Pinpoint the cell where the given text exists, returning its (x, y) midpoint coordinate. 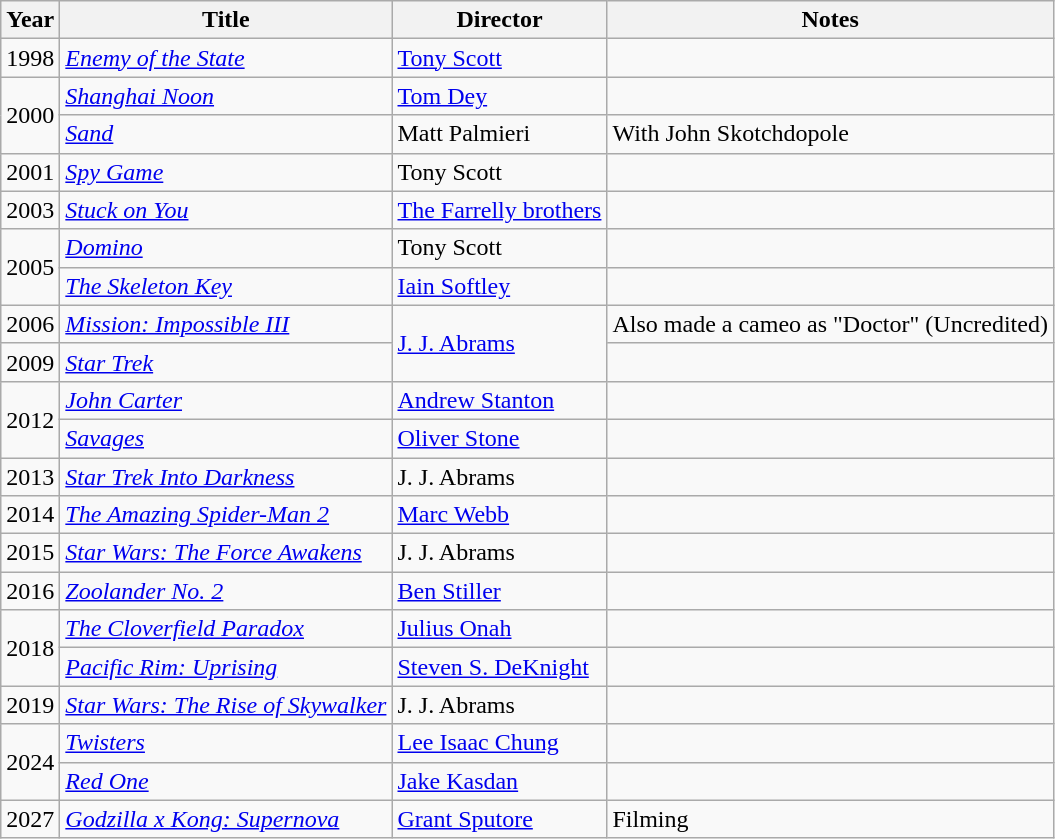
Grant Sputore (500, 819)
2005 (30, 267)
John Carter (226, 400)
Godzilla x Kong: Supernova (226, 819)
Enemy of the State (226, 58)
1998 (30, 58)
Sand (226, 134)
The Farrelly brothers (500, 210)
Also made a cameo as "Doctor" (Uncredited) (830, 324)
Title (226, 20)
Star Trek (226, 362)
Year (30, 20)
2006 (30, 324)
Lee Isaac Chung (500, 743)
With John Skotchdopole (830, 134)
2027 (30, 819)
Spy Game (226, 172)
Star Wars: The Force Awakens (226, 553)
Domino (226, 248)
2016 (30, 591)
Marc Webb (500, 515)
Tom Dey (500, 96)
The Skeleton Key (226, 286)
Jake Kasdan (500, 781)
2013 (30, 477)
Shanghai Noon (226, 96)
Matt Palmieri (500, 134)
2014 (30, 515)
Ben Stiller (500, 591)
2018 (30, 648)
Filming (830, 819)
Oliver Stone (500, 438)
Star Trek Into Darkness (226, 477)
Pacific Rim: Uprising (226, 667)
2019 (30, 705)
2001 (30, 172)
Director (500, 20)
The Amazing Spider-Man 2 (226, 515)
2012 (30, 419)
Zoolander No. 2 (226, 591)
2003 (30, 210)
Savages (226, 438)
2024 (30, 762)
Julius Onah (500, 629)
Iain Softley (500, 286)
The Cloverfield Paradox (226, 629)
Notes (830, 20)
2015 (30, 553)
2000 (30, 115)
Andrew Stanton (500, 400)
Steven S. DeKnight (500, 667)
Stuck on You (226, 210)
Twisters (226, 743)
2009 (30, 362)
Mission: Impossible III (226, 324)
Red One (226, 781)
Star Wars: The Rise of Skywalker (226, 705)
